Return [X, Y] of the center of cell containing provided text 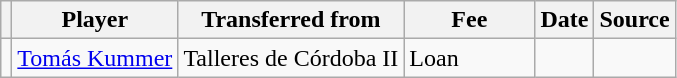
Fee [470, 20]
Loan [470, 58]
Date [564, 20]
Tomás Kummer [95, 58]
Player [95, 20]
Talleres de Córdoba II [291, 58]
Transferred from [291, 20]
Source [634, 20]
